Output the [X, Y] coordinate of the center of the cell containing the given text.  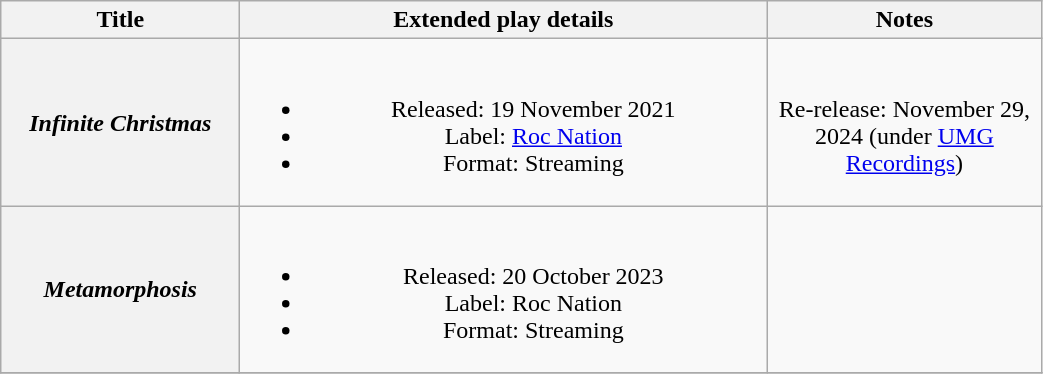
Metamorphosis [120, 290]
Extended play details [504, 20]
Released: 20 October 2023 Label: Roc NationFormat: Streaming [504, 290]
Notes [904, 20]
Title [120, 20]
Released: 19 November 2021Label: Roc NationFormat: Streaming [504, 122]
Re-release: November 29, 2024 (under UMG Recordings) [904, 122]
Infinite Christmas [120, 122]
